From the cell containing the given text, extract its center point as (x, y) coordinate. 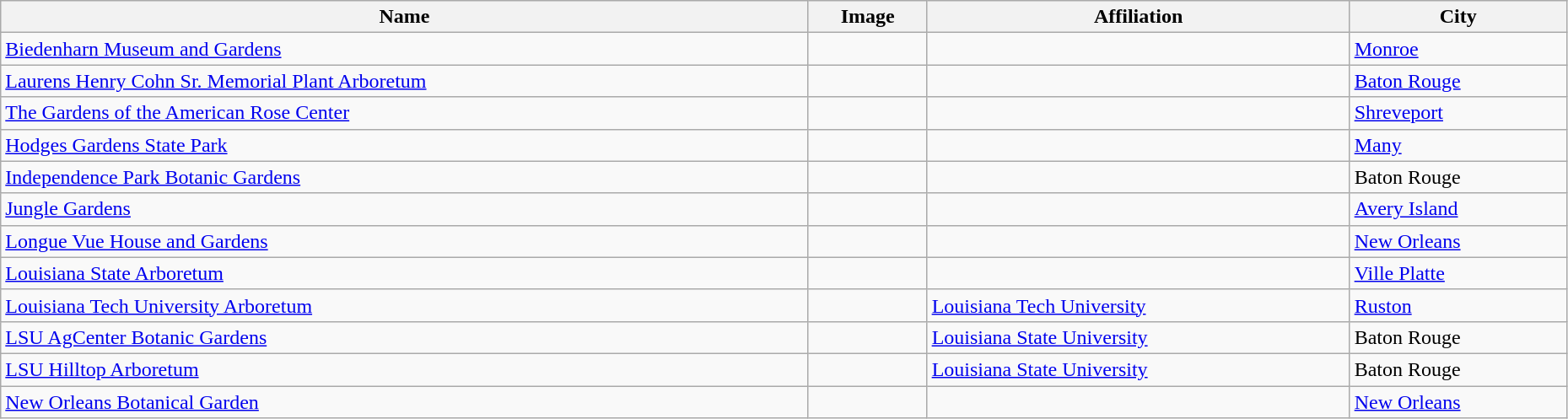
LSU AgCenter Botanic Gardens (405, 337)
Ville Platte (1458, 273)
Louisiana State Arboretum (405, 273)
Laurens Henry Cohn Sr. Memorial Plant Arboretum (405, 81)
Many (1458, 145)
Jungle Gardens (405, 209)
Monroe (1458, 49)
Ruston (1458, 305)
Louisiana Tech University Arboretum (405, 305)
Shreveport (1458, 113)
New Orleans Botanical Garden (405, 402)
Hodges Gardens State Park (405, 145)
Image (867, 17)
Avery Island (1458, 209)
Louisiana Tech University (1139, 305)
Name (405, 17)
Longue Vue House and Gardens (405, 241)
LSU Hilltop Arboretum (405, 369)
Affiliation (1139, 17)
Independence Park Botanic Gardens (405, 177)
City (1458, 17)
The Gardens of the American Rose Center (405, 113)
Biedenharn Museum and Gardens (405, 49)
